Return [X, Y] of the center of cell containing provided text 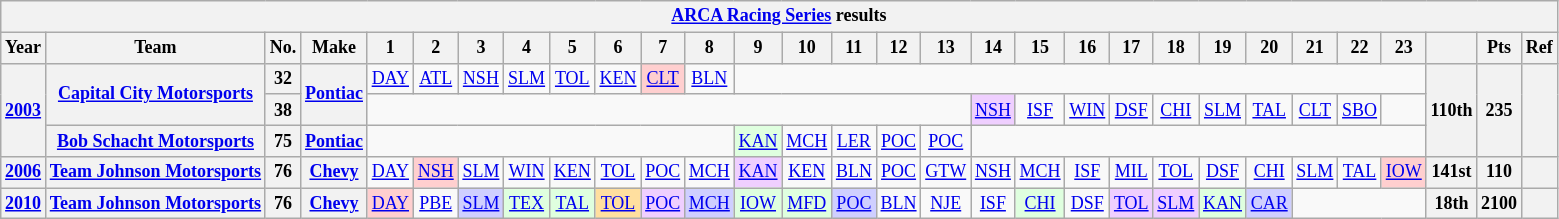
32 [282, 78]
LER [854, 140]
15 [1040, 48]
21 [1315, 48]
CAR [1269, 204]
No. [282, 48]
3 [481, 48]
38 [282, 110]
235 [1500, 110]
9 [758, 48]
5 [572, 48]
20 [1269, 48]
110 [1500, 172]
Capital City Motorsports [155, 94]
7 [663, 48]
Bob Schacht Motorsports [155, 140]
11 [854, 48]
2010 [24, 204]
4 [527, 48]
12 [898, 48]
110th [1452, 110]
22 [1360, 48]
6 [618, 48]
16 [1088, 48]
Year [24, 48]
18th [1452, 204]
SBO [1360, 110]
23 [1404, 48]
1 [390, 48]
Team [155, 48]
Ref [1539, 48]
14 [994, 48]
Make [334, 48]
ARCA Racing Series results [779, 16]
8 [709, 48]
TEX [527, 204]
2003 [24, 110]
2006 [24, 172]
MIL [1132, 172]
10 [807, 48]
2 [436, 48]
PBE [436, 204]
17 [1132, 48]
75 [282, 140]
141st [1452, 172]
ATL [436, 78]
18 [1176, 48]
Pts [1500, 48]
NJE [946, 204]
13 [946, 48]
2100 [1500, 204]
MFD [807, 204]
19 [1223, 48]
GTW [946, 172]
